Extract the [x, y] coordinate from the center of the cell holding the provided text.  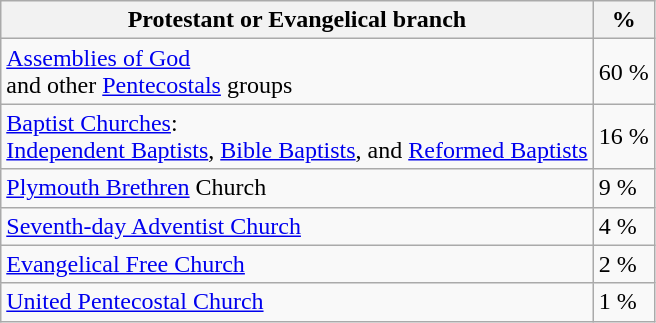
Baptist Churches:Independent Baptists, Bible Baptists, and Reformed Baptists [297, 136]
United Pentecostal Church [297, 302]
Assemblies of Godand other Pentecostals groups [297, 72]
Seventh-day Adventist Church [297, 226]
Plymouth Brethren Church [297, 188]
Protestant or Evangelical branch [297, 20]
60 % [624, 72]
1 % [624, 302]
16 % [624, 136]
9 % [624, 188]
% [624, 20]
4 % [624, 226]
2 % [624, 264]
Evangelical Free Church [297, 264]
